Search for the cell housing the specified text and yield its [X, Y] center coordinate. 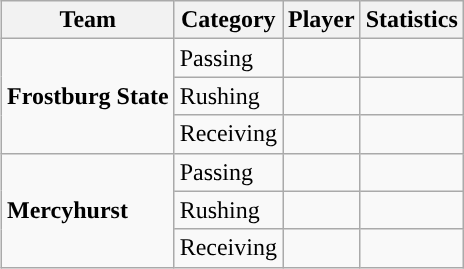
Mercyhurst [88, 210]
Category [228, 20]
Frostburg State [88, 96]
Team [88, 20]
Statistics [412, 20]
Player [321, 20]
